Return the (x, y) coordinate for the center point of the cell that contains the specified text.  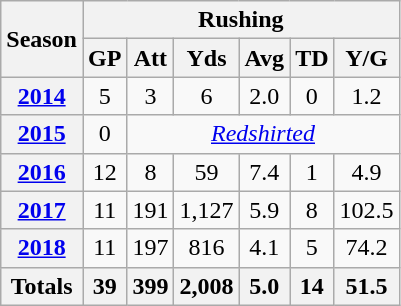
4.1 (264, 248)
1.2 (366, 96)
197 (150, 248)
2015 (42, 134)
TD (312, 58)
Y/G (366, 58)
Avg (264, 58)
59 (206, 172)
Yds (206, 58)
2014 (42, 96)
GP (104, 58)
102.5 (366, 210)
1 (312, 172)
7.4 (264, 172)
14 (312, 286)
5.9 (264, 210)
Redshirted (263, 134)
816 (206, 248)
2017 (42, 210)
74.2 (366, 248)
6 (206, 96)
2,008 (206, 286)
Rushing (240, 20)
Season (42, 39)
191 (150, 210)
39 (104, 286)
2018 (42, 248)
2016 (42, 172)
12 (104, 172)
399 (150, 286)
51.5 (366, 286)
Att (150, 58)
5.0 (264, 286)
4.9 (366, 172)
2.0 (264, 96)
3 (150, 96)
1,127 (206, 210)
Totals (42, 286)
